Capture the cell that displays the provided text and extract its [X, Y] central coordinate. 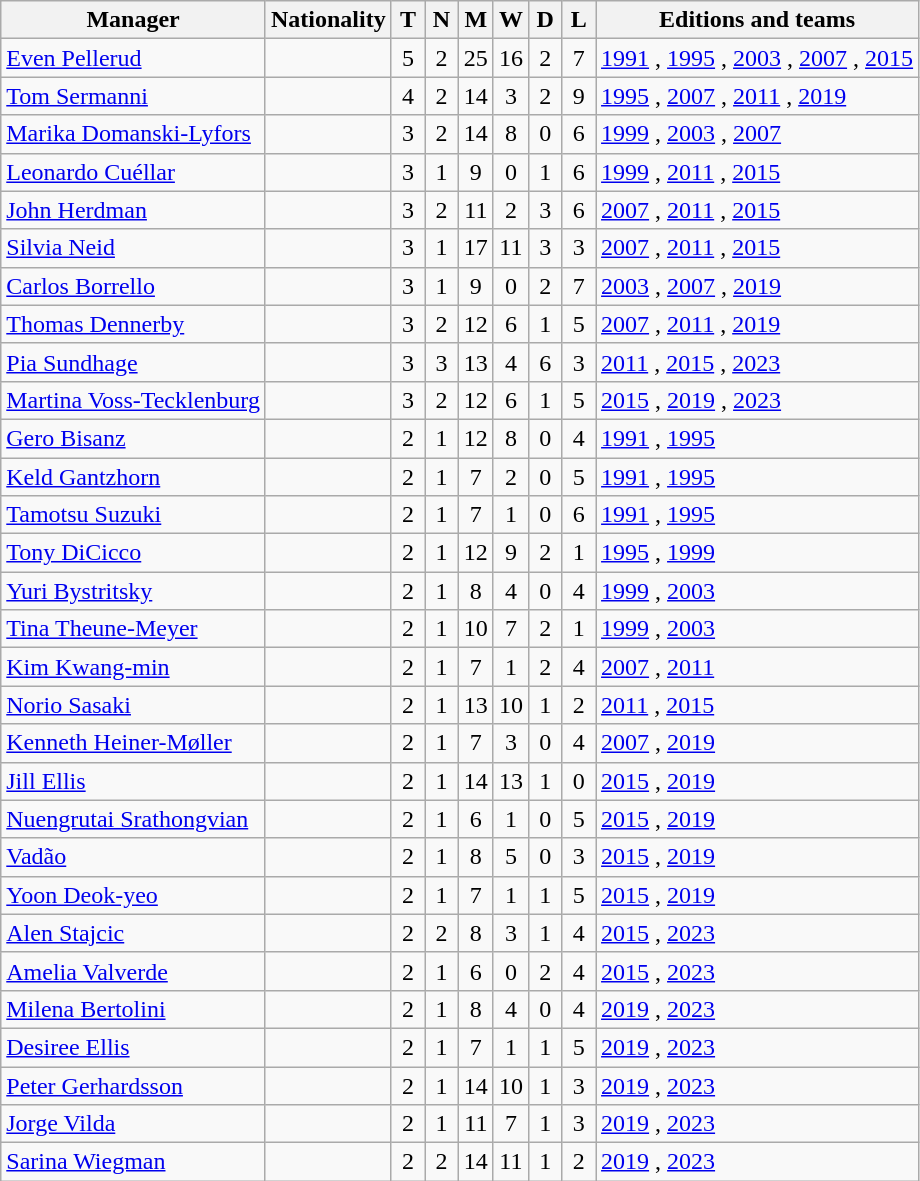
16 [510, 58]
Nationality [328, 20]
Alen Stajcic [134, 933]
Gero Bisanz [134, 438]
Peter Gerhardsson [134, 1085]
Tom Sermanni [134, 96]
2011 , 2015 , 2023 [758, 362]
2007 , 2019 [758, 743]
Carlos Borrello [134, 286]
1999 , 2011 , 2015 [758, 172]
Even Pellerud [134, 58]
17 [476, 248]
2007 , 2011 [758, 667]
1991 , 1995 , 2003 , 2007 , 2015 [758, 58]
Milena Bertolini [134, 1009]
D [545, 20]
M [476, 20]
Thomas Dennerby [134, 324]
Nuengrutai Srathongvian [134, 819]
1995 , 1999 [758, 553]
Tina Theune-Meyer [134, 629]
Marika Domanski-Lyfors [134, 134]
Kenneth Heiner-Møller [134, 743]
Tamotsu Suzuki [134, 515]
Vadão [134, 857]
T [408, 20]
Martina Voss-Tecklenburg [134, 400]
Silvia Neid [134, 248]
Manager [134, 20]
25 [476, 58]
2003 , 2007 , 2019 [758, 286]
N [442, 20]
Yuri Bystritsky [134, 591]
1999 , 2003 , 2007 [758, 134]
Jill Ellis [134, 781]
Keld Gantzhorn [134, 477]
2007 , 2011 , 2019 [758, 324]
Kim Kwang-min [134, 667]
Sarina Wiegman [134, 1162]
Pia Sundhage [134, 362]
2011 , 2015 [758, 705]
Desiree Ellis [134, 1047]
Yoon Deok-yeo [134, 895]
Tony DiCicco [134, 553]
Editions and teams [758, 20]
Jorge Vilda [134, 1124]
Amelia Valverde [134, 971]
W [510, 20]
John Herdman [134, 210]
2015 , 2019 , 2023 [758, 400]
1995 , 2007 , 2011 , 2019 [758, 96]
Norio Sasaki [134, 705]
L [579, 20]
Leonardo Cuéllar [134, 172]
